Output the (x, y) coordinate of the center of the cell containing the given text.  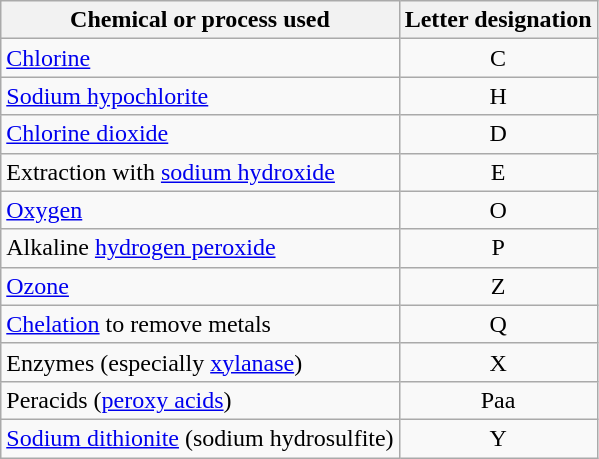
Chemical or process used (200, 20)
Sodium hypochlorite (200, 96)
Alkaline hydrogen peroxide (200, 248)
D (498, 134)
H (498, 96)
Z (498, 286)
P (498, 248)
Chlorine (200, 58)
Sodium dithionite (sodium hydrosulfite) (200, 438)
X (498, 362)
Peracids (peroxy acids) (200, 400)
O (498, 210)
Chlorine dioxide (200, 134)
Oxygen (200, 210)
Letter designation (498, 20)
Enzymes (especially xylanase) (200, 362)
Ozone (200, 286)
Y (498, 438)
Extraction with sodium hydroxide (200, 172)
Chelation to remove metals (200, 324)
Q (498, 324)
C (498, 58)
E (498, 172)
Paa (498, 400)
